Provide the (X, Y) coordinate of the cell's center where the given text is located.  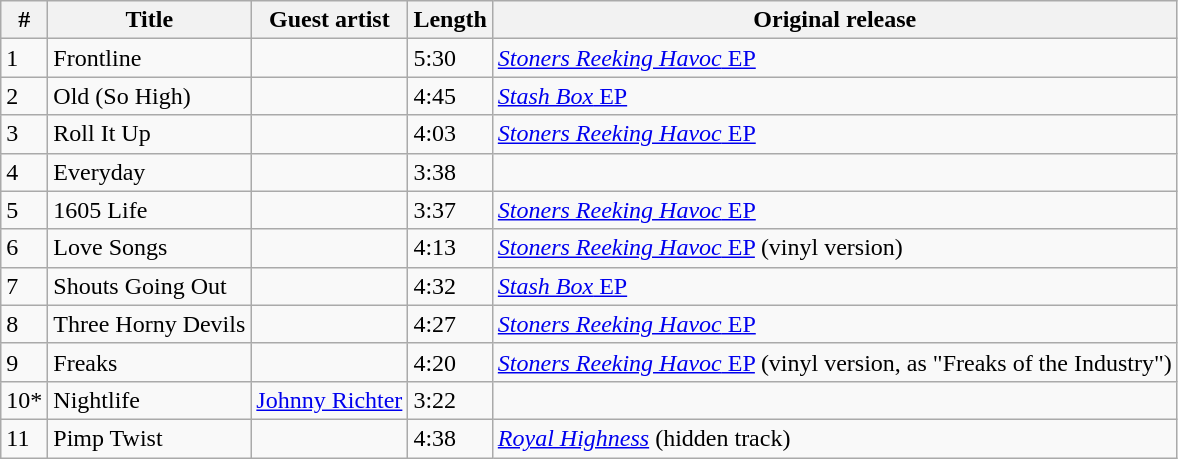
Title (150, 20)
5 (24, 210)
Royal Highness (hidden track) (834, 438)
9 (24, 362)
4:32 (450, 286)
4:45 (450, 96)
Roll It Up (150, 134)
Length (450, 20)
4:27 (450, 324)
Pimp Twist (150, 438)
4:13 (450, 248)
Everyday (150, 172)
Guest artist (330, 20)
Frontline (150, 58)
Stoners Reeking Havoc EP (vinyl version) (834, 248)
Nightlife (150, 400)
7 (24, 286)
11 (24, 438)
Original release (834, 20)
3:22 (450, 400)
3:38 (450, 172)
8 (24, 324)
Old (So High) (150, 96)
3:37 (450, 210)
Love Songs (150, 248)
Johnny Richter (330, 400)
# (24, 20)
Three Horny Devils (150, 324)
4:38 (450, 438)
1 (24, 58)
10* (24, 400)
5:30 (450, 58)
2 (24, 96)
4:20 (450, 362)
1605 Life (150, 210)
Shouts Going Out (150, 286)
Stoners Reeking Havoc EP (vinyl version, as "Freaks of the Industry") (834, 362)
3 (24, 134)
6 (24, 248)
4 (24, 172)
Freaks (150, 362)
4:03 (450, 134)
